Return the [x, y] coordinate for the center point of the cell that contains the specified text.  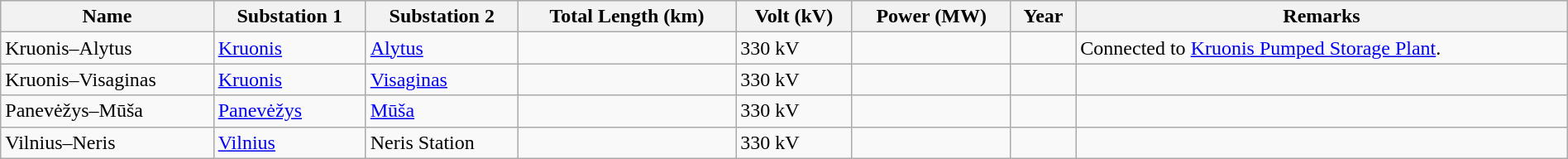
Year [1043, 17]
Remarks [1322, 17]
Neris Station [442, 142]
Name [108, 17]
Alytus [442, 48]
Vilnius–Neris [108, 142]
Substation 1 [289, 17]
Visaginas [442, 79]
Volt (kV) [794, 17]
Kruonis–Alytus [108, 48]
Panevėžys [289, 111]
Mūša [442, 111]
Vilnius [289, 142]
Connected to Kruonis Pumped Storage Plant. [1322, 48]
Substation 2 [442, 17]
Power (MW) [931, 17]
Kruonis–Visaginas [108, 79]
Total Length (km) [627, 17]
Panevėžys–Mūša [108, 111]
